From the cell containing the given text, extract its center point as (X, Y) coordinate. 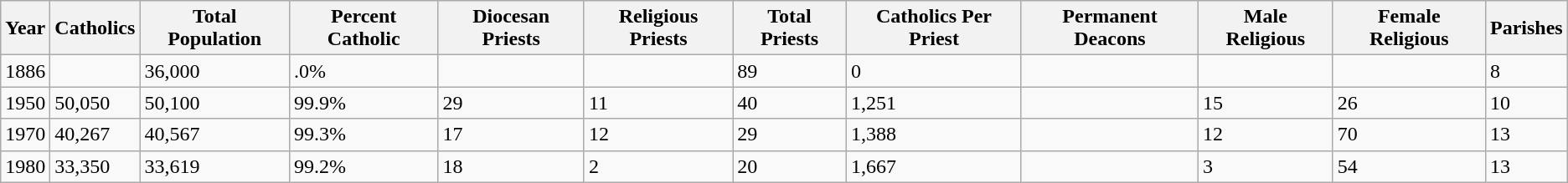
20 (790, 166)
40,567 (214, 135)
0 (933, 71)
26 (1409, 103)
15 (1265, 103)
.0% (364, 71)
1950 (25, 103)
1980 (25, 166)
Total Priests (790, 28)
70 (1409, 135)
3 (1265, 166)
Total Population (214, 28)
54 (1409, 166)
33,350 (95, 166)
99.3% (364, 135)
40 (790, 103)
99.9% (364, 103)
1,388 (933, 135)
1,667 (933, 166)
Catholics (95, 28)
Diocesan Priests (511, 28)
8 (1526, 71)
50,050 (95, 103)
1970 (25, 135)
40,267 (95, 135)
Permanent Deacons (1109, 28)
1,251 (933, 103)
99.2% (364, 166)
17 (511, 135)
Parishes (1526, 28)
2 (658, 166)
Female Religious (1409, 28)
Male Religious (1265, 28)
Percent Catholic (364, 28)
Year (25, 28)
10 (1526, 103)
1886 (25, 71)
11 (658, 103)
36,000 (214, 71)
Catholics Per Priest (933, 28)
18 (511, 166)
Religious Priests (658, 28)
33,619 (214, 166)
89 (790, 71)
50,100 (214, 103)
